Locate the cell with the specified text and output its [x, y] center coordinate. 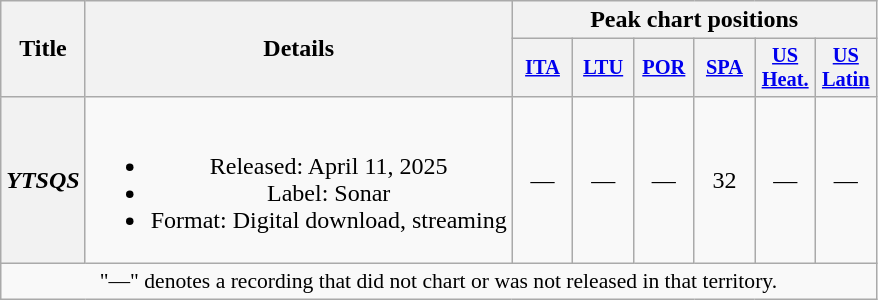
POR [664, 68]
USLatin [846, 68]
SPA [724, 68]
Peak chart positions [694, 20]
Released: April 11, 2025Label: SonarFormat: Digital download, streaming [298, 180]
32 [724, 180]
Details [298, 49]
ITA [542, 68]
Title [43, 49]
USHeat. [786, 68]
YTSQS [43, 180]
"—" denotes a recording that did not chart or was not released in that territory. [438, 282]
LTU [604, 68]
